For the text-containing cell, return its midpoint in (X, Y) coordinate format. 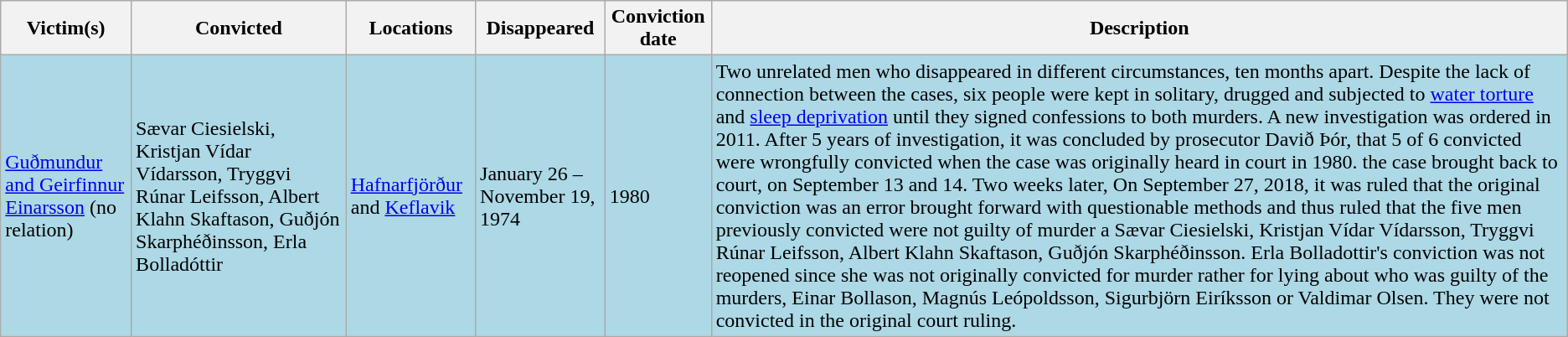
January 26 – November 19, 1974 (541, 196)
Convicted (240, 29)
Sævar Ciesielski, Kristjan Vídar Vídarsson, Tryggvi Rúnar Leifsson, Albert Klahn Skaftason, Guðjón Skarphéðinsson, Erla Bolladóttir (240, 196)
Locations (410, 29)
1980 (658, 196)
Hafnarfjörður and Keflavik (410, 196)
Victim(s) (66, 29)
Guðmundur and Geirfinnur Einarsson (no relation) (66, 196)
Description (1139, 29)
Conviction date (658, 29)
Disappeared (541, 29)
